Output the (x, y) coordinate of the center of the cell containing the given text.  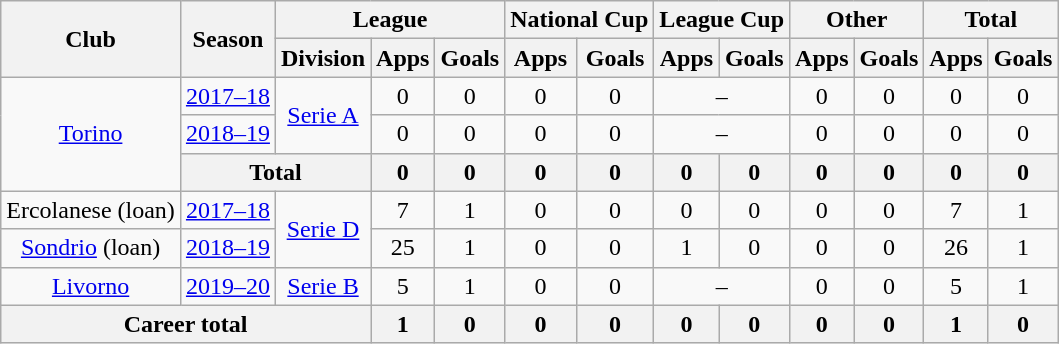
League (390, 20)
26 (956, 248)
Serie B (322, 286)
Torino (91, 134)
Career total (186, 324)
National Cup (580, 20)
Serie D (322, 229)
League Cup (722, 20)
Ercolanese (loan) (91, 210)
Sondrio (loan) (91, 248)
25 (403, 248)
Other (857, 20)
Livorno (91, 286)
Club (91, 39)
Season (228, 39)
Serie A (322, 115)
2019–20 (228, 286)
Division (322, 58)
